Find where the given text appears and provide that cell's center as (X, Y) coordinate. 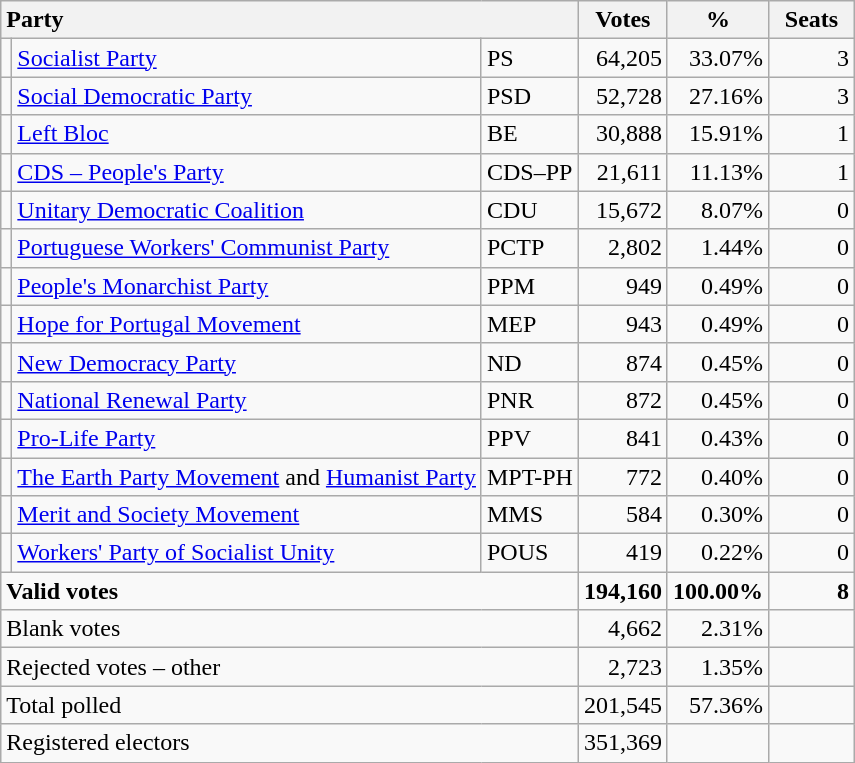
Merit and Society Movement (247, 515)
1.35% (718, 667)
64,205 (622, 58)
Votes (622, 20)
PS (530, 58)
Valid votes (290, 591)
Workers' Party of Socialist Unity (247, 553)
MMS (530, 515)
201,545 (622, 705)
CDS–PP (530, 172)
PSD (530, 96)
Total polled (290, 705)
Blank votes (290, 629)
4,662 (622, 629)
POUS (530, 553)
Registered electors (290, 743)
27.16% (718, 96)
Pro-Life Party (247, 438)
Seats (811, 20)
National Renewal Party (247, 400)
CDU (530, 210)
8 (811, 591)
Portuguese Workers' Communist Party (247, 248)
943 (622, 324)
2,723 (622, 667)
Rejected votes – other (290, 667)
2.31% (718, 629)
2,802 (622, 248)
Hope for Portugal Movement (247, 324)
0.30% (718, 515)
0.22% (718, 553)
949 (622, 286)
419 (622, 553)
BE (530, 134)
Socialist Party (247, 58)
0.43% (718, 438)
MEP (530, 324)
1.44% (718, 248)
33.07% (718, 58)
8.07% (718, 210)
11.13% (718, 172)
584 (622, 515)
15,672 (622, 210)
351,369 (622, 743)
52,728 (622, 96)
21,611 (622, 172)
194,160 (622, 591)
Unitary Democratic Coalition (247, 210)
Left Bloc (247, 134)
30,888 (622, 134)
Social Democratic Party (247, 96)
The Earth Party Movement and Humanist Party (247, 477)
People's Monarchist Party (247, 286)
CDS – People's Party (247, 172)
% (718, 20)
772 (622, 477)
0.40% (718, 477)
15.91% (718, 134)
New Democracy Party (247, 362)
57.36% (718, 705)
PNR (530, 400)
872 (622, 400)
ND (530, 362)
Party (290, 20)
841 (622, 438)
PPV (530, 438)
MPT-PH (530, 477)
PCTP (530, 248)
874 (622, 362)
PPM (530, 286)
100.00% (718, 591)
